Identify which cell holds the provided text, then report its [x, y] central coordinate. 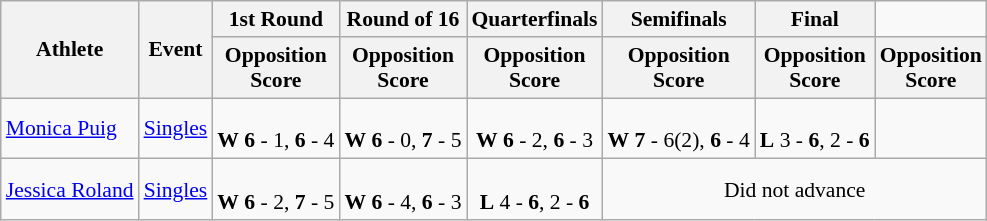
Athlete [70, 50]
Final [815, 19]
Jessica Roland [70, 190]
W 6 - 4, 6 - 3 [402, 190]
W 6 - 1, 6 - 4 [276, 128]
Did not advance [795, 190]
L 4 - 6, 2 - 6 [534, 190]
W 6 - 2, 6 - 3 [534, 128]
Round of 16 [402, 19]
L 3 - 6, 2 - 6 [815, 128]
Semifinals [679, 19]
Monica Puig [70, 128]
1st Round [276, 19]
W 6 - 0, 7 - 5 [402, 128]
W 6 - 2, 7 - 5 [276, 190]
W 7 - 6(2), 6 - 4 [679, 128]
Event [176, 50]
Quarterfinals [534, 19]
